Pinpoint the cell where the given text exists, returning its (x, y) midpoint coordinate. 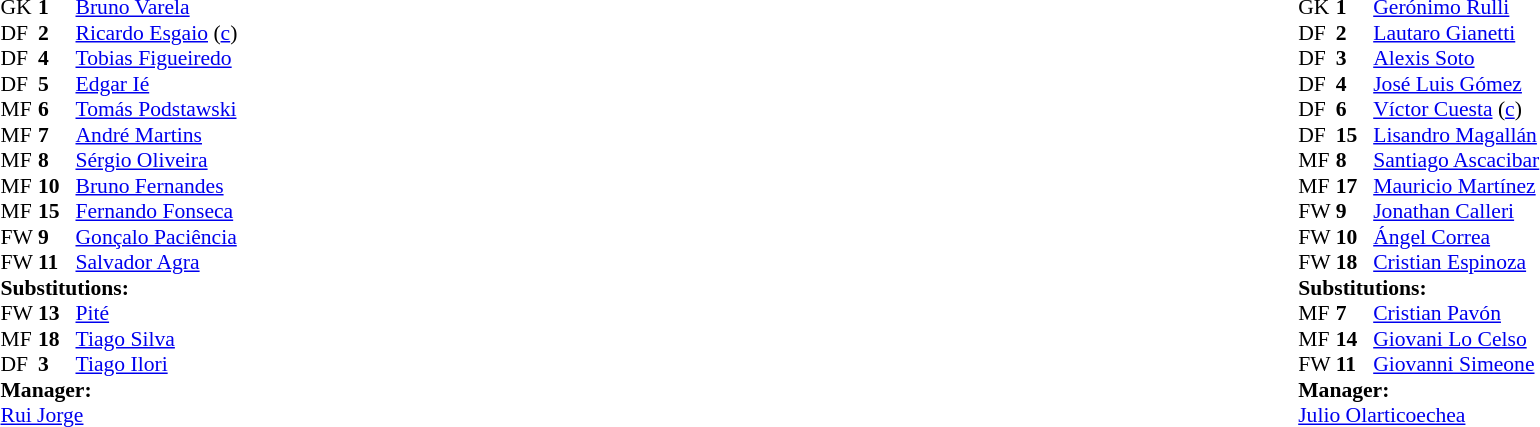
Lautaro Gianetti (1456, 33)
Ángel Correa (1456, 237)
Cristian Espinoza (1456, 263)
Salvador Agra (157, 263)
Víctor Cuesta (c) (1456, 109)
Lisandro Magallán (1456, 135)
Gonçalo Paciência (157, 237)
José Luis Gómez (1456, 84)
Pité (157, 313)
Fernando Fonseca (157, 211)
Tomás Podstawski (157, 109)
5 (57, 84)
Ricardo Esgaio (c) (157, 33)
Cristian Pavón (1456, 313)
Jonathan Calleri (1456, 211)
17 (1355, 186)
Santiago Ascacibar (1456, 161)
13 (57, 313)
Tobias Figueiredo (157, 59)
Bruno Fernandes (157, 186)
Tiago Ilori (157, 365)
Edgar Ié (157, 84)
Alexis Soto (1456, 59)
Sérgio Oliveira (157, 161)
André Martins (157, 135)
14 (1355, 339)
Tiago Silva (157, 339)
Giovani Lo Celso (1456, 339)
Giovanni Simeone (1456, 365)
Mauricio Martínez (1456, 186)
